Identify which cell holds the provided text, then report its [x, y] central coordinate. 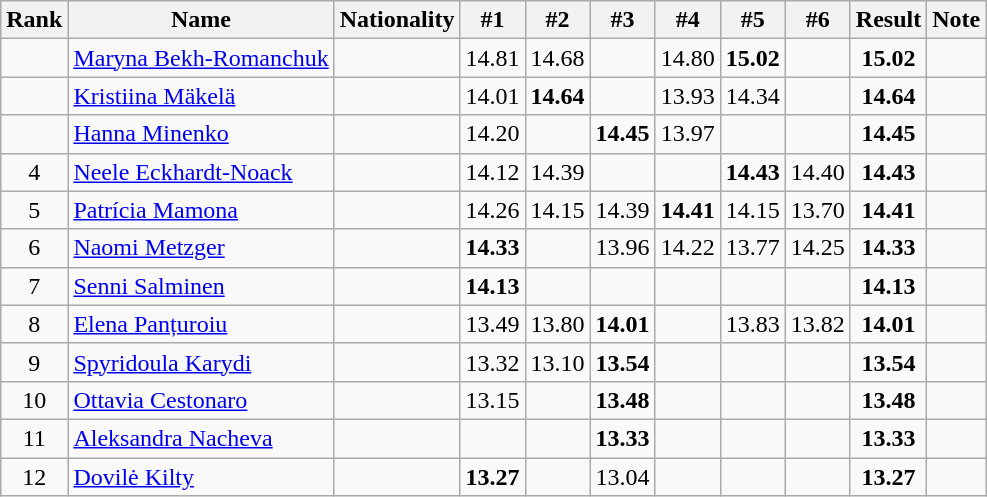
Ottavia Cestonaro [201, 400]
14.26 [492, 210]
14.81 [492, 58]
7 [34, 286]
6 [34, 248]
Dovilė Kilty [201, 477]
13.04 [622, 477]
9 [34, 362]
#1 [492, 20]
13.80 [558, 324]
13.82 [818, 324]
13.93 [688, 96]
Hanna Minenko [201, 134]
Rank [34, 20]
14.25 [818, 248]
13.96 [622, 248]
Elena Panțuroiu [201, 324]
14.34 [752, 96]
Maryna Bekh-Romanchuk [201, 58]
13.32 [492, 362]
13.97 [688, 134]
14.80 [688, 58]
14.22 [688, 248]
13.77 [752, 248]
14.20 [492, 134]
Senni Salminen [201, 286]
13.15 [492, 400]
Patrícia Mamona [201, 210]
#6 [818, 20]
Neele Eckhardt-Noack [201, 172]
4 [34, 172]
Name [201, 20]
#4 [688, 20]
Naomi Metzger [201, 248]
Aleksandra Nacheva [201, 438]
Nationality [397, 20]
10 [34, 400]
#3 [622, 20]
Spyridoula Karydi [201, 362]
13.10 [558, 362]
13.70 [818, 210]
8 [34, 324]
13.83 [752, 324]
5 [34, 210]
11 [34, 438]
Note [956, 20]
Result [888, 20]
#5 [752, 20]
12 [34, 477]
Kristiina Mäkelä [201, 96]
13.49 [492, 324]
#2 [558, 20]
14.12 [492, 172]
14.68 [558, 58]
14.40 [818, 172]
